Return the (X, Y) coordinate for the center point of the cell that contains the specified text.  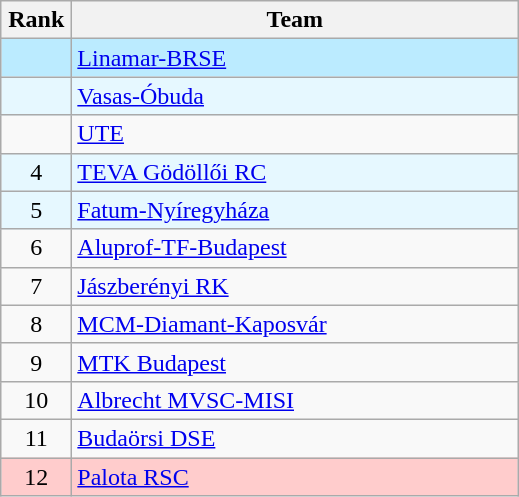
Linamar-BRSE (295, 58)
Aluprof-TF-Budapest (295, 248)
12 (36, 477)
Fatum-Nyíregyháza (295, 210)
MTK Budapest (295, 362)
4 (36, 172)
Vasas-Óbuda (295, 96)
Palota RSC (295, 477)
UTE (295, 134)
Budaörsi DSE (295, 438)
Team (295, 20)
11 (36, 438)
10 (36, 400)
9 (36, 362)
5 (36, 210)
MCM-Diamant-Kaposvár (295, 324)
6 (36, 248)
7 (36, 286)
Albrecht MVSC-MISI (295, 400)
TEVA Gödöllői RC (295, 172)
Rank (36, 20)
8 (36, 324)
Jászberényi RK (295, 286)
